Return (X, Y) of the center of cell containing provided text 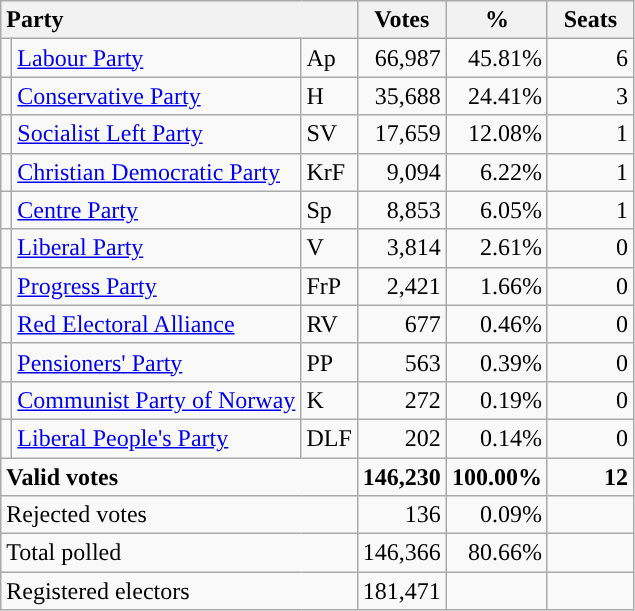
0.14% (496, 438)
35,688 (402, 96)
1.66% (496, 286)
17,659 (402, 134)
677 (402, 324)
0.46% (496, 324)
Liberal People's Party (156, 438)
563 (402, 362)
8,853 (402, 210)
Seats (590, 20)
Registered electors (180, 591)
45.81% (496, 58)
FrP (329, 286)
6 (590, 58)
66,987 (402, 58)
Labour Party (156, 58)
Valid votes (180, 477)
6.05% (496, 210)
Progress Party (156, 286)
0.19% (496, 400)
3,814 (402, 248)
146,366 (402, 553)
2,421 (402, 286)
12 (590, 477)
Socialist Left Party (156, 134)
Christian Democratic Party (156, 172)
202 (402, 438)
Party (180, 20)
100.00% (496, 477)
Sp (329, 210)
Votes (402, 20)
SV (329, 134)
136 (402, 515)
24.41% (496, 96)
Conservative Party (156, 96)
80.66% (496, 553)
2.61% (496, 248)
Red Electoral Alliance (156, 324)
% (496, 20)
Ap (329, 58)
DLF (329, 438)
Centre Party (156, 210)
12.08% (496, 134)
Pensioners' Party (156, 362)
Liberal Party (156, 248)
146,230 (402, 477)
KrF (329, 172)
272 (402, 400)
6.22% (496, 172)
Rejected votes (180, 515)
0.09% (496, 515)
V (329, 248)
Total polled (180, 553)
0.39% (496, 362)
H (329, 96)
PP (329, 362)
RV (329, 324)
181,471 (402, 591)
K (329, 400)
9,094 (402, 172)
Communist Party of Norway (156, 400)
3 (590, 96)
